Search for the cell housing the specified text and yield its [X, Y] center coordinate. 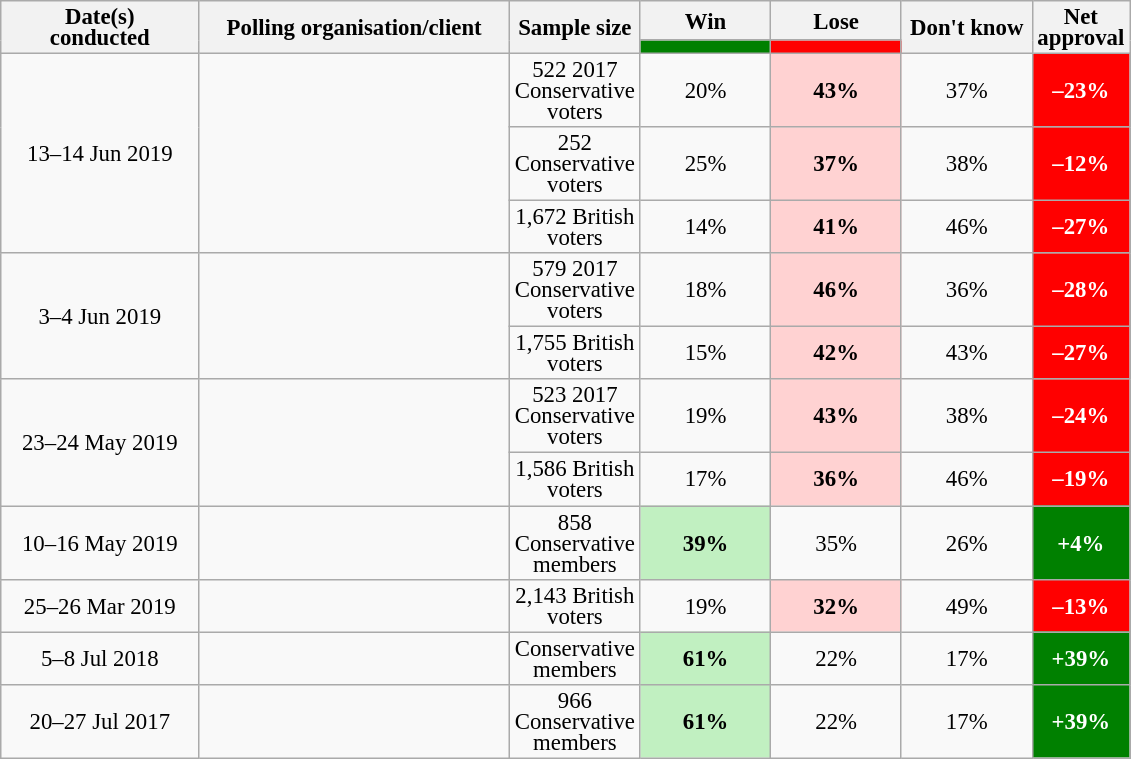
25–26 Mar 2019 [100, 606]
35% [836, 543]
25% [706, 164]
42% [836, 354]
–24% [1081, 417]
10–16 May 2019 [100, 543]
Lose [836, 20]
26% [966, 543]
1,672 British voters [574, 228]
252 Conservative voters [574, 164]
49% [966, 606]
Win [706, 20]
2,143 British voters [574, 606]
5–8 Jul 2018 [100, 658]
–19% [1081, 480]
1,586 British voters [574, 480]
Don't know [966, 28]
13–14 Jun 2019 [100, 154]
Date(s)conducted [100, 28]
3–4 Jun 2019 [100, 316]
858 Conservative members [574, 543]
32% [836, 606]
18% [706, 290]
523 2017 Conservative voters [574, 417]
23–24 May 2019 [100, 443]
966 Conservative members [574, 721]
–28% [1081, 290]
14% [706, 228]
Polling organisation/client [354, 28]
–13% [1081, 606]
20% [706, 91]
1,755 British voters [574, 354]
20–27 Jul 2017 [100, 721]
+4% [1081, 543]
Conservative members [574, 658]
–12% [1081, 164]
579 2017 Conservative voters [574, 290]
Sample size [574, 28]
15% [706, 354]
Net approval [1081, 28]
522 2017 Conservative voters [574, 91]
39% [706, 543]
41% [836, 228]
–23% [1081, 91]
